For the text-containing cell, return its midpoint in [x, y] coordinate format. 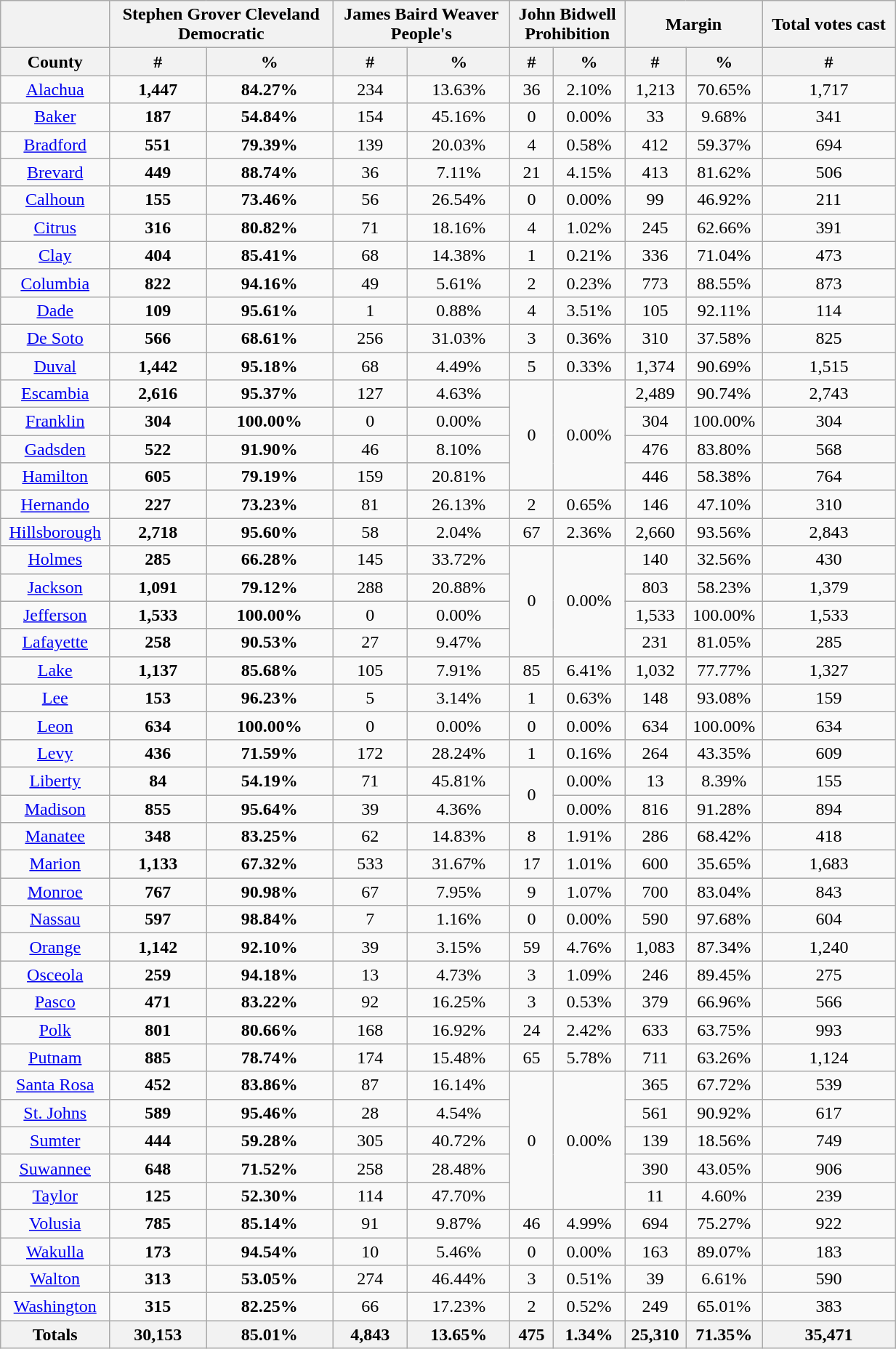
174 [371, 1058]
81 [371, 504]
6.41% [589, 670]
211 [828, 200]
85 [532, 670]
436 [158, 753]
231 [655, 643]
168 [371, 1030]
Pasco [55, 1002]
13.65% [459, 1334]
90.92% [725, 1113]
87.34% [725, 947]
9 [532, 892]
522 [158, 449]
16.25% [459, 1002]
13.63% [459, 89]
20.03% [459, 145]
533 [371, 864]
3.51% [589, 310]
1,717 [828, 89]
894 [828, 809]
246 [655, 975]
28 [371, 1113]
764 [828, 477]
2,616 [158, 394]
45.16% [459, 117]
Osceola [55, 975]
35.65% [725, 864]
568 [828, 449]
53.05% [270, 1279]
313 [158, 1279]
18.16% [459, 227]
91.28% [725, 809]
305 [371, 1140]
5.61% [459, 283]
1,142 [158, 947]
63.75% [725, 1030]
40.72% [459, 1140]
7.11% [459, 172]
341 [828, 117]
Levy [55, 753]
1.16% [459, 919]
8.10% [459, 449]
10 [371, 1251]
0.88% [459, 310]
633 [655, 1030]
85.41% [270, 255]
71.52% [270, 1168]
Jefferson [55, 615]
4.76% [589, 947]
0.51% [589, 1279]
54.19% [270, 781]
Wakulla [55, 1251]
30,153 [158, 1334]
93.08% [725, 698]
Jackson [55, 587]
3.14% [459, 698]
785 [158, 1223]
71.35% [725, 1334]
County [55, 62]
7.91% [459, 670]
1,374 [655, 366]
274 [371, 1279]
96.23% [270, 698]
Columbia [55, 283]
59.28% [270, 1140]
551 [158, 145]
906 [828, 1168]
1.01% [589, 864]
0.33% [589, 366]
452 [158, 1085]
648 [158, 1168]
56 [371, 200]
62.66% [725, 227]
Manatee [55, 837]
822 [158, 283]
1.02% [589, 227]
78.74% [270, 1058]
62 [371, 837]
1,447 [158, 89]
1,137 [158, 670]
18.56% [725, 1140]
773 [655, 283]
0.52% [589, 1307]
95.64% [270, 809]
5.46% [459, 1251]
77.77% [725, 670]
98.84% [270, 919]
35,471 [828, 1334]
80.66% [270, 1030]
2.36% [589, 532]
125 [158, 1196]
336 [655, 255]
59.37% [725, 145]
80.82% [270, 227]
Totals [55, 1334]
259 [158, 975]
Baker [55, 117]
Lee [55, 698]
24 [532, 1030]
Leon [55, 725]
54.84% [270, 117]
63.26% [725, 1058]
20.88% [459, 587]
89.07% [725, 1251]
Bradford [55, 145]
4.60% [725, 1196]
249 [655, 1307]
589 [158, 1113]
84 [158, 781]
70.65% [725, 89]
71.04% [725, 255]
855 [158, 809]
St. Johns [55, 1113]
183 [828, 1251]
67.32% [270, 864]
885 [158, 1058]
316 [158, 227]
Franklin [55, 422]
275 [828, 975]
4.73% [459, 975]
803 [655, 587]
95.61% [270, 310]
59 [532, 947]
Taylor [55, 1196]
90.69% [725, 366]
5.78% [589, 1058]
20.81% [459, 477]
288 [371, 587]
97.68% [725, 919]
21 [532, 172]
83.80% [725, 449]
922 [828, 1223]
390 [655, 1168]
83.25% [270, 837]
475 [532, 1334]
187 [158, 117]
Santa Rosa [55, 1085]
99 [655, 200]
83.04% [725, 892]
52.30% [270, 1196]
28.48% [459, 1168]
31.67% [459, 864]
4.36% [459, 809]
8.39% [725, 781]
46.92% [725, 200]
89.45% [725, 975]
609 [828, 753]
94.54% [270, 1251]
597 [158, 919]
94.18% [270, 975]
88.74% [270, 172]
66 [371, 1307]
33.72% [459, 560]
Citrus [55, 227]
506 [828, 172]
711 [655, 1058]
58.23% [725, 587]
473 [828, 255]
4.63% [459, 394]
Suwannee [55, 1168]
28.24% [459, 753]
85.68% [270, 670]
146 [655, 504]
264 [655, 753]
449 [158, 172]
James Baird WeaverPeople's [421, 25]
82.25% [270, 1307]
17.23% [459, 1307]
26.54% [459, 200]
Total votes cast [828, 25]
749 [828, 1140]
471 [158, 1002]
79.12% [270, 587]
87 [371, 1085]
1,515 [828, 366]
245 [655, 227]
140 [655, 560]
95.18% [270, 366]
Volusia [55, 1223]
1.07% [589, 892]
148 [655, 698]
Alachua [55, 89]
418 [828, 837]
1,124 [828, 1058]
391 [828, 227]
43.35% [725, 753]
617 [828, 1113]
91.90% [270, 449]
Nassau [55, 919]
32.56% [725, 560]
58.38% [725, 477]
173 [158, 1251]
816 [655, 809]
9.68% [725, 117]
256 [371, 338]
John BidwellProhibition [568, 25]
Madison [55, 809]
9.47% [459, 643]
68.61% [270, 338]
71.59% [270, 753]
873 [828, 283]
315 [158, 1307]
1,240 [828, 947]
90.98% [270, 892]
47.10% [725, 504]
1,327 [828, 670]
7.95% [459, 892]
88.55% [725, 283]
73.23% [270, 504]
75.27% [725, 1223]
90.74% [725, 394]
14.83% [459, 837]
92.10% [270, 947]
92.11% [725, 310]
0.65% [589, 504]
65.01% [725, 1307]
9.87% [459, 1223]
286 [655, 837]
365 [655, 1085]
1,091 [158, 587]
66.28% [270, 560]
47.70% [459, 1196]
0.53% [589, 1002]
476 [655, 449]
1.91% [589, 837]
De Soto [55, 338]
8 [532, 837]
16.14% [459, 1085]
15.48% [459, 1058]
Lake [55, 670]
92 [371, 1002]
1,442 [158, 366]
25,310 [655, 1334]
Marion [55, 864]
4.49% [459, 366]
6.61% [725, 1279]
7 [371, 919]
234 [371, 89]
58 [371, 532]
95.37% [270, 394]
26.13% [459, 504]
0.58% [589, 145]
Dade [55, 310]
2.42% [589, 1030]
801 [158, 1030]
Putnam [55, 1058]
95.46% [270, 1113]
66.96% [725, 1002]
993 [828, 1030]
85.14% [270, 1223]
Margin [694, 25]
145 [371, 560]
Duval [55, 366]
Calhoun [55, 200]
Escambia [55, 394]
2,743 [828, 394]
95.60% [270, 532]
Walton [55, 1279]
348 [158, 837]
0.36% [589, 338]
Sumter [55, 1140]
3.15% [459, 947]
1.09% [589, 975]
843 [828, 892]
33 [655, 117]
83.22% [270, 1002]
90.53% [270, 643]
2.04% [459, 532]
412 [655, 145]
81.62% [725, 172]
0.63% [589, 698]
4.15% [589, 172]
37.58% [725, 338]
239 [828, 1196]
14.38% [459, 255]
163 [655, 1251]
Monroe [55, 892]
430 [828, 560]
93.56% [725, 532]
83.86% [270, 1085]
4.54% [459, 1113]
68.42% [725, 837]
79.19% [270, 477]
604 [828, 919]
379 [655, 1002]
17 [532, 864]
Liberty [55, 781]
81.05% [725, 643]
65 [532, 1058]
16.92% [459, 1030]
1,683 [828, 864]
0.16% [589, 753]
73.46% [270, 200]
Polk [55, 1030]
79.39% [270, 145]
94.16% [270, 283]
825 [828, 338]
154 [371, 117]
383 [828, 1307]
31.03% [459, 338]
1,032 [655, 670]
444 [158, 1140]
561 [655, 1113]
84.27% [270, 89]
Brevard [55, 172]
85.01% [270, 1334]
2,843 [828, 532]
1,379 [828, 587]
4,843 [371, 1334]
227 [158, 504]
767 [158, 892]
153 [158, 698]
49 [371, 283]
46.44% [459, 1279]
Clay [55, 255]
127 [371, 394]
1,083 [655, 947]
Hernando [55, 504]
4.99% [589, 1223]
109 [158, 310]
600 [655, 864]
2,489 [655, 394]
Gadsden [55, 449]
2.10% [589, 89]
1,213 [655, 89]
Stephen Grover ClevelandDemocratic [221, 25]
Lafayette [55, 643]
605 [158, 477]
446 [655, 477]
2,718 [158, 532]
1.34% [589, 1334]
413 [655, 172]
Washington [55, 1307]
2,660 [655, 532]
67.72% [725, 1085]
1,133 [158, 864]
Hillsborough [55, 532]
0.23% [589, 283]
404 [158, 255]
91 [371, 1223]
45.81% [459, 781]
Holmes [55, 560]
700 [655, 892]
43.05% [725, 1168]
Orange [55, 947]
11 [655, 1196]
0.21% [589, 255]
172 [371, 753]
27 [371, 643]
Hamilton [55, 477]
539 [828, 1085]
